Return the (x, y) coordinate for the center point of the cell that contains the specified text.  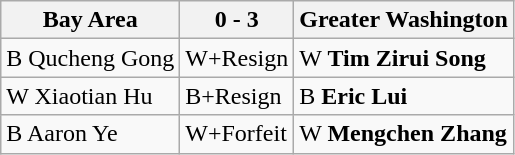
Bay Area (90, 20)
W Xiaotian Hu (90, 96)
W Tim Zirui Song (404, 58)
B Eric Lui (404, 96)
Greater Washington (404, 20)
B+Resign (237, 96)
B Qucheng Gong (90, 58)
0 - 3 (237, 20)
W+Forfeit (237, 134)
B Aaron Ye (90, 134)
W Mengchen Zhang (404, 134)
W+Resign (237, 58)
